Output the (X, Y) coordinate of the center of the cell containing the given text.  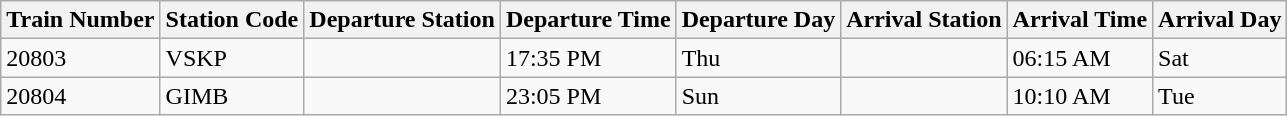
Arrival Station (924, 20)
Station Code (232, 20)
20803 (80, 58)
Train Number (80, 20)
06:15 AM (1080, 58)
Departure Station (402, 20)
Tue (1220, 96)
Sat (1220, 58)
Arrival Time (1080, 20)
GIMB (232, 96)
VSKP (232, 58)
Arrival Day (1220, 20)
Thu (758, 58)
10:10 AM (1080, 96)
Departure Day (758, 20)
23:05 PM (588, 96)
20804 (80, 96)
17:35 PM (588, 58)
Departure Time (588, 20)
Sun (758, 96)
